Capture the cell that displays the provided text and extract its [X, Y] central coordinate. 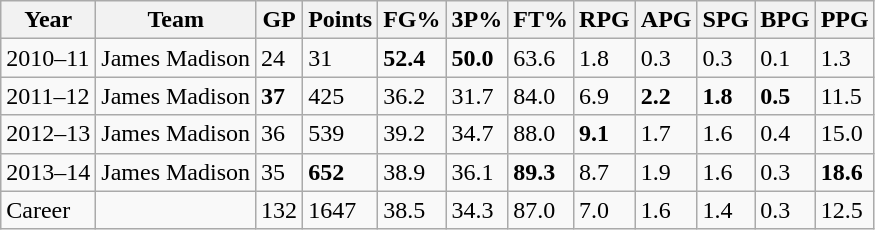
36 [280, 134]
2.2 [666, 96]
63.6 [541, 58]
Team [176, 20]
2012–13 [48, 134]
Year [48, 20]
84.0 [541, 96]
Career [48, 210]
BPG [785, 20]
SPG [726, 20]
2013–14 [48, 172]
39.2 [412, 134]
34.7 [477, 134]
1647 [340, 210]
0.1 [785, 58]
15.0 [844, 134]
FG% [412, 20]
6.9 [605, 96]
APG [666, 20]
0.5 [785, 96]
2011–12 [48, 96]
38.5 [412, 210]
8.7 [605, 172]
2010–11 [48, 58]
89.3 [541, 172]
38.9 [412, 172]
87.0 [541, 210]
Points [340, 20]
37 [280, 96]
52.4 [412, 58]
7.0 [605, 210]
11.5 [844, 96]
132 [280, 210]
425 [340, 96]
36.2 [412, 96]
PPG [844, 20]
3P% [477, 20]
1.9 [666, 172]
12.5 [844, 210]
35 [280, 172]
539 [340, 134]
9.1 [605, 134]
652 [340, 172]
88.0 [541, 134]
1.4 [726, 210]
0.4 [785, 134]
1.3 [844, 58]
50.0 [477, 58]
34.3 [477, 210]
FT% [541, 20]
GP [280, 20]
36.1 [477, 172]
31 [340, 58]
RPG [605, 20]
31.7 [477, 96]
24 [280, 58]
1.7 [666, 134]
18.6 [844, 172]
